From the cell containing the given text, extract its center point as [x, y] coordinate. 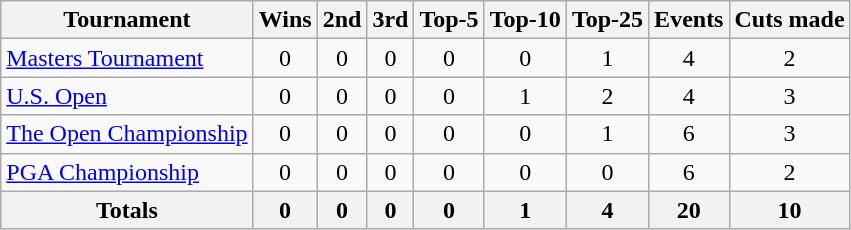
Masters Tournament [127, 58]
Events [689, 20]
20 [689, 210]
Tournament [127, 20]
Top-10 [525, 20]
Top-25 [607, 20]
PGA Championship [127, 172]
Wins [285, 20]
3rd [390, 20]
The Open Championship [127, 134]
Top-5 [449, 20]
Totals [127, 210]
2nd [342, 20]
Cuts made [790, 20]
10 [790, 210]
U.S. Open [127, 96]
